Determine the (X, Y) coordinate at the center of the cell enclosing the given text.  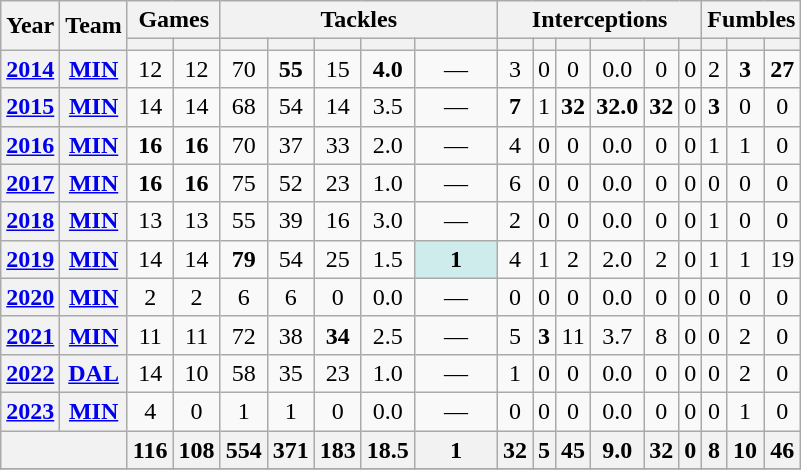
2017 (30, 183)
2016 (30, 145)
34 (338, 335)
75 (244, 183)
Tackles (358, 20)
2015 (30, 107)
Games (174, 20)
72 (244, 335)
7 (514, 107)
2023 (30, 411)
Interceptions (599, 20)
116 (150, 449)
1.5 (388, 259)
2.5 (388, 335)
4.0 (388, 69)
45 (574, 449)
19 (782, 259)
3.7 (618, 335)
15 (338, 69)
3.5 (388, 107)
79 (244, 259)
2022 (30, 373)
Team (94, 26)
108 (196, 449)
38 (290, 335)
2021 (30, 335)
32.0 (618, 107)
554 (244, 449)
Year (30, 26)
183 (338, 449)
3.0 (388, 221)
46 (782, 449)
52 (290, 183)
33 (338, 145)
18.5 (388, 449)
2019 (30, 259)
27 (782, 69)
68 (244, 107)
371 (290, 449)
Fumbles (752, 20)
25 (338, 259)
37 (290, 145)
2020 (30, 297)
9.0 (618, 449)
58 (244, 373)
2014 (30, 69)
DAL (94, 373)
2018 (30, 221)
39 (290, 221)
35 (290, 373)
